Identify which cell holds the provided text, then report its [X, Y] central coordinate. 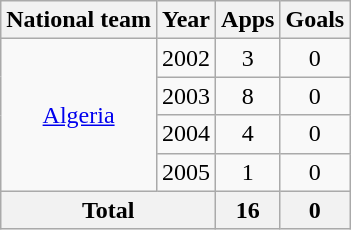
Goals [315, 20]
1 [248, 172]
3 [248, 58]
Algeria [79, 115]
2002 [186, 58]
2003 [186, 96]
2005 [186, 172]
2004 [186, 134]
16 [248, 210]
Year [186, 20]
National team [79, 20]
8 [248, 96]
4 [248, 134]
Total [108, 210]
Apps [248, 20]
